Capture the cell that displays the provided text and extract its [X, Y] central coordinate. 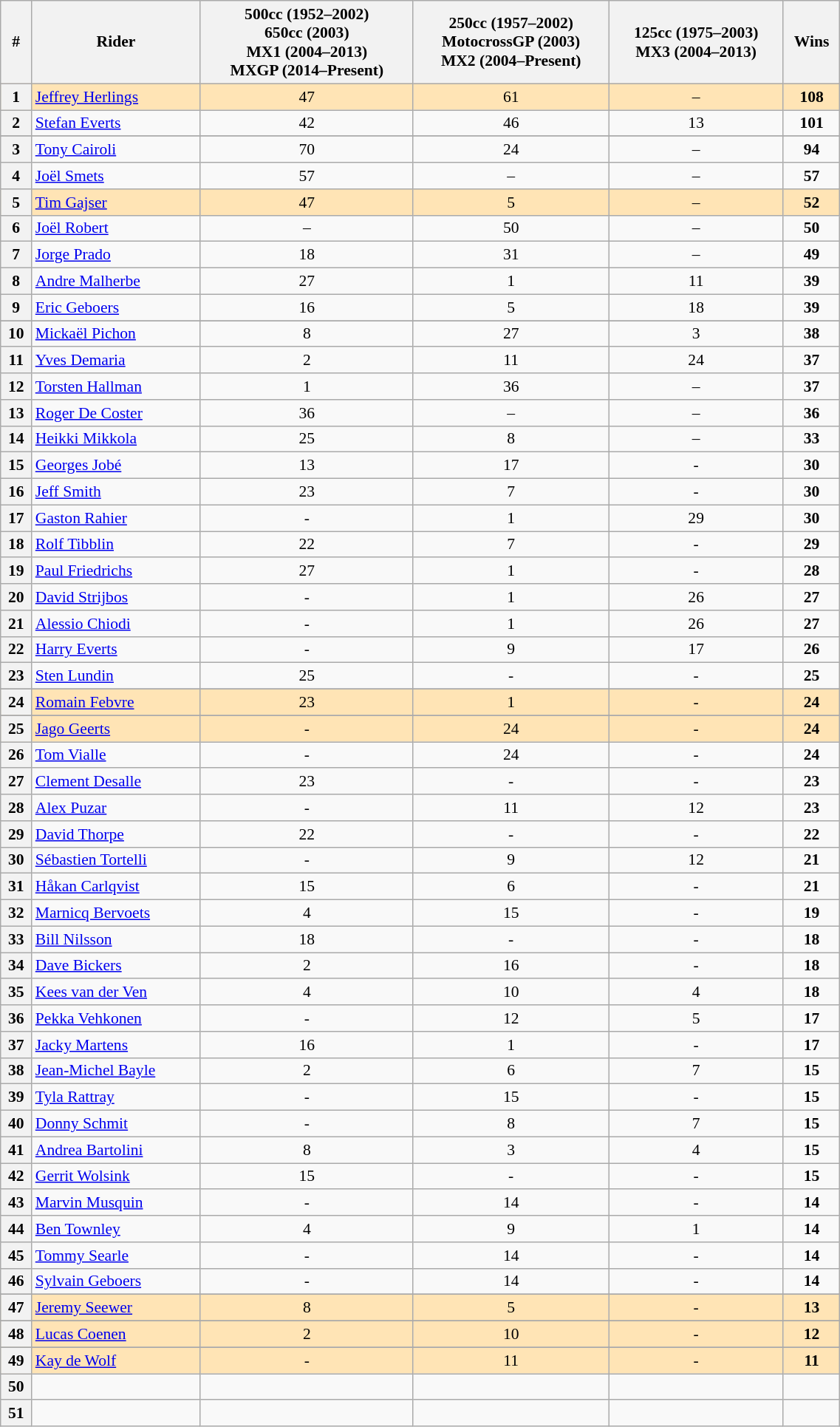
Paul Friedrichs [116, 571]
500cc (1952–2002)650cc (2003)MX1 (2004–2013)MXGP (2014–Present) [307, 42]
Marnicq Bervoets [116, 913]
Kay de Wolf [116, 1360]
Gaston Rahier [116, 518]
Joël Smets [116, 176]
Heikki Mikkola [116, 439]
35 [16, 992]
34 [16, 966]
David Strijbos [116, 597]
Wins [811, 42]
Jorge Prado [116, 255]
Tyla Rattray [116, 1097]
70 [307, 150]
Pekka Vehkonen [116, 1018]
Jago Geerts [116, 729]
Bill Nilsson [116, 939]
Joël Robert [116, 228]
Clement Desalle [116, 782]
Rider [116, 42]
Alex Puzar [116, 808]
20 [16, 597]
Jeff Smith [116, 492]
Mickaël Pichon [116, 334]
Eric Geboers [116, 307]
Alessio Chiodi [116, 624]
Torsten Hallman [116, 386]
Tim Gajser [116, 202]
Andre Malherbe [116, 282]
Jeremy Seewer [116, 1308]
48 [16, 1335]
Jeffrey Herlings [116, 97]
61 [511, 97]
Harry Everts [116, 650]
Håkan Carlqvist [116, 887]
Yves Demaria [116, 361]
40 [16, 1124]
Kees van der Ven [116, 992]
Marvin Musquin [116, 1203]
94 [811, 150]
Ben Townley [116, 1229]
David Thorpe [116, 834]
Donny Schmit [116, 1124]
Dave Bickers [116, 966]
Lucas Coenen [116, 1335]
Jacky Martens [116, 1045]
51 [16, 1414]
Georges Jobé [116, 466]
Andrea Bartolini [116, 1150]
Tony Cairoli [116, 150]
41 [16, 1150]
Sylvain Geboers [116, 1281]
Roger De Coster [116, 413]
Tom Vialle [116, 755]
250cc (1957–2002)MotocrossGP (2003)MX2 (2004–Present) [511, 42]
108 [811, 97]
Romain Febvre [116, 703]
101 [811, 123]
52 [811, 202]
Sébastien Tortelli [116, 860]
45 [16, 1256]
Jean-Michel Bayle [116, 1071]
44 [16, 1229]
Tommy Searle [116, 1256]
# [16, 42]
Rolf Tibblin [116, 545]
Gerrit Wolsink [116, 1176]
Sten Lundin [116, 676]
Stefan Everts [116, 123]
125cc (1975–2003)MX3 (2004–2013) [696, 42]
32 [16, 913]
43 [16, 1203]
